From the cell containing the given text, extract its center point as [x, y] coordinate. 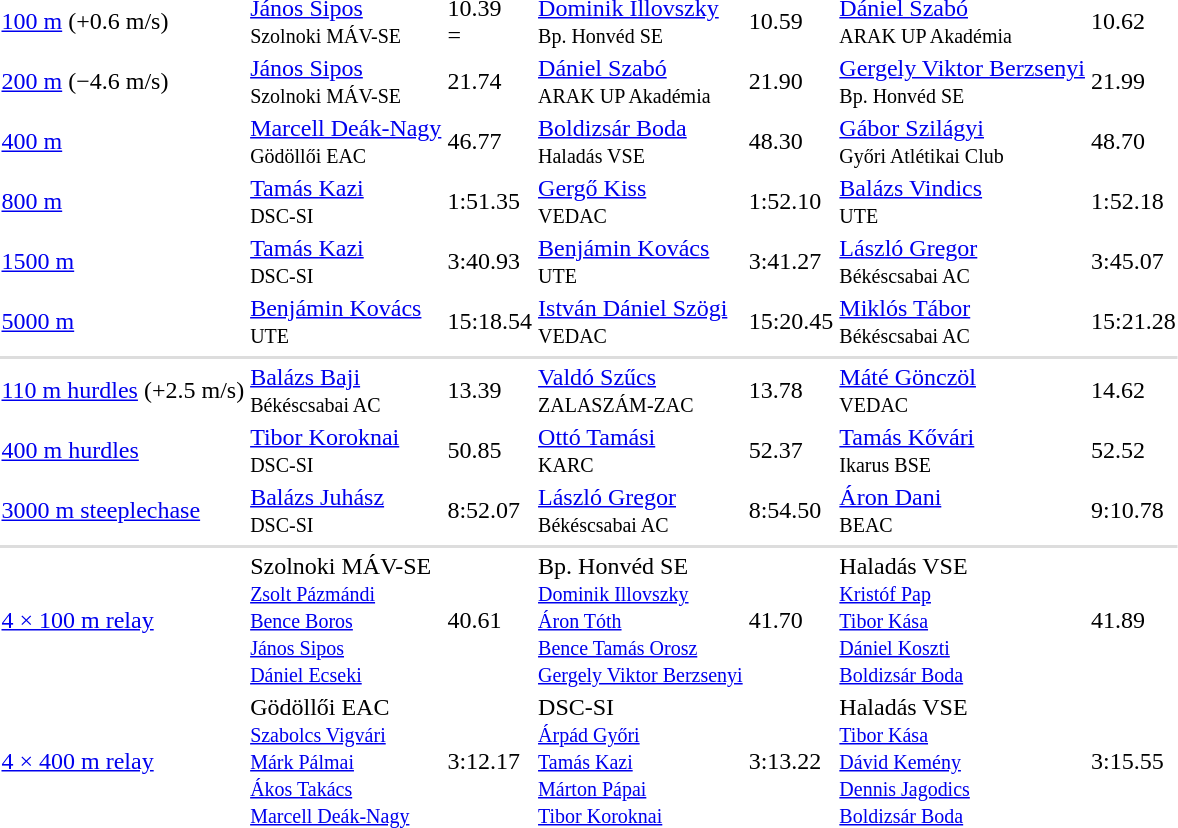
Tamás KőváriIkarus BSE [962, 450]
Miklós TáborBékéscsabai AC [962, 322]
István Dániel SzögiVEDAC [641, 322]
52.37 [791, 450]
14.62 [1133, 390]
1:52.18 [1133, 202]
21.74 [490, 82]
Gergő KissVEDAC [641, 202]
50.85 [490, 450]
48.30 [791, 142]
8:52.07 [490, 510]
400 m [123, 142]
Szolnoki MÁV-SEZsolt Pázmándi Bence Boros János Sipos Dániel Ecseki [346, 620]
110 m hurdles (+2.5 m/s) [123, 390]
3000 m steeplechase [123, 510]
Boldizsár BodaHaladás VSE [641, 142]
Tibor KoroknaiDSC-SI [346, 450]
9:10.78 [1133, 510]
800 m [123, 202]
46.77 [490, 142]
János SiposSzolnoki MÁV-SE [346, 82]
Gábor SzilágyiGyőri Atlétikai Club [962, 142]
Dániel SzabóARAK UP Akadémia [641, 82]
4 × 100 m relay [123, 620]
1:51.35 [490, 202]
Balázs BajiBékéscsabai AC [346, 390]
13.39 [490, 390]
400 m hurdles [123, 450]
41.89 [1133, 620]
Haladás VSEKristóf Pap Tibor Kása Dániel Koszti Boldizsár Boda [962, 620]
Balázs JuhászDSC-SI [346, 510]
200 m (−4.6 m/s) [123, 82]
21.99 [1133, 82]
15:21.28 [1133, 322]
1:52.10 [791, 202]
8:54.50 [791, 510]
15:18.54 [490, 322]
Áron DaniBEAC [962, 510]
21.90 [791, 82]
Máté GönczölVEDAC [962, 390]
Marcell Deák-NagyGödöllői EAC [346, 142]
Valdó SzűcsZALASZÁM-ZAC [641, 390]
52.52 [1133, 450]
15:20.45 [791, 322]
13.78 [791, 390]
1500 m [123, 262]
3:41.27 [791, 262]
Ottó TamásiKARC [641, 450]
Bp. Honvéd SEDominik Illovszky Áron Tóth Bence Tamás Orosz Gergely Viktor Berzsenyi [641, 620]
Balázs VindicsUTE [962, 202]
3:40.93 [490, 262]
40.61 [490, 620]
41.70 [791, 620]
Gergely Viktor BerzsenyiBp. Honvéd SE [962, 82]
3:45.07 [1133, 262]
5000 m [123, 322]
48.70 [1133, 142]
